Identify which cell holds the provided text, then report its [X, Y] central coordinate. 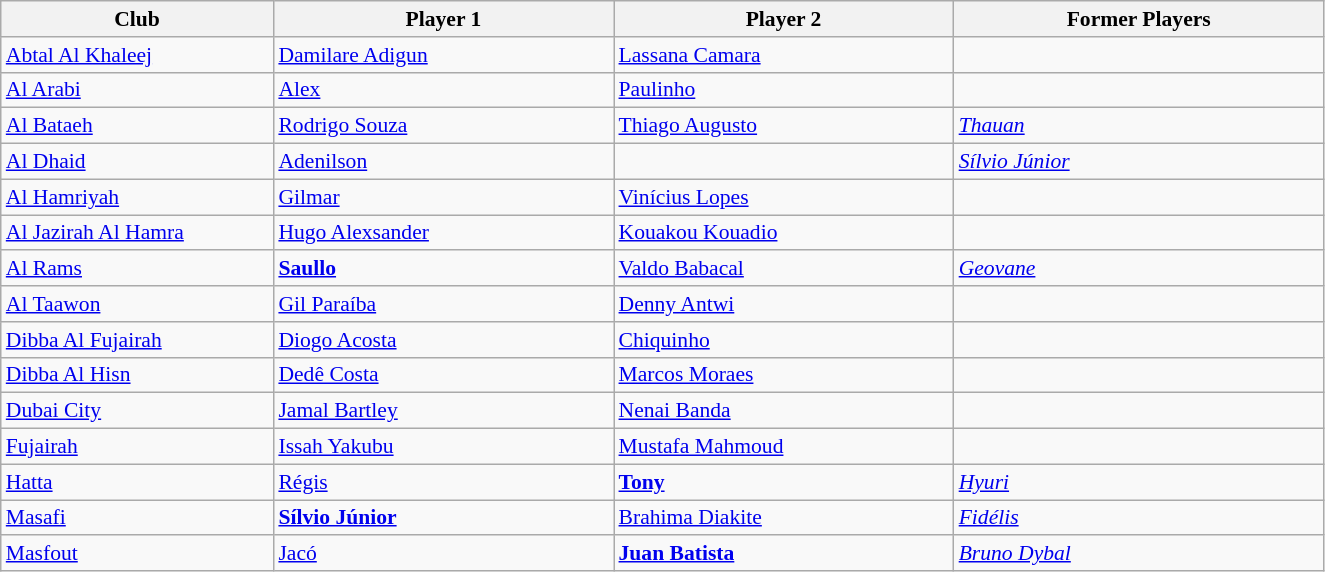
Chiquinho [784, 340]
Al Rams [138, 269]
Club [138, 19]
Denny Antwi [784, 304]
Kouakou Kouadio [784, 233]
Vinícius Lopes [784, 197]
Hatta [138, 482]
Gilmar [443, 197]
Thiago Augusto [784, 126]
Gil Paraíba [443, 304]
Régis [443, 482]
Alex [443, 90]
Hugo Alexsander [443, 233]
Hyuri [1139, 482]
Marcos Moraes [784, 375]
Issah Yakubu [443, 447]
Masafi [138, 518]
Former Players [1139, 19]
Al Bataeh [138, 126]
Masfout [138, 554]
Jamal Bartley [443, 411]
Bruno Dybal [1139, 554]
Abtal Al Khaleej [138, 55]
Adenilson [443, 162]
Valdo Babacal [784, 269]
Thauan [1139, 126]
Tony [784, 482]
Saullo [443, 269]
Dibba Al Hisn [138, 375]
Paulinho [784, 90]
Al Arabi [138, 90]
Damilare Adigun [443, 55]
Rodrigo Souza [443, 126]
Dubai City [138, 411]
Al Jazirah Al Hamra [138, 233]
Geovane [1139, 269]
Fidélis [1139, 518]
Player 2 [784, 19]
Al Hamriyah [138, 197]
Fujairah [138, 447]
Mustafa Mahmoud [784, 447]
Lassana Camara [784, 55]
Juan Batista [784, 554]
Nenai Banda [784, 411]
Al Dhaid [138, 162]
Diogo Acosta [443, 340]
Player 1 [443, 19]
Dibba Al Fujairah [138, 340]
Jacó [443, 554]
Brahima Diakite [784, 518]
Dedê Costa [443, 375]
Al Taawon [138, 304]
